From the cell containing the given text, extract its center point as [X, Y] coordinate. 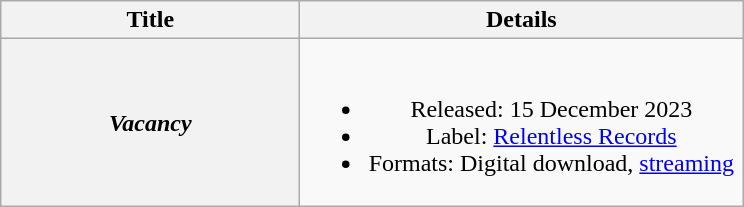
Title [150, 20]
Vacancy [150, 122]
Details [522, 20]
Released: 15 December 2023Label: Relentless RecordsFormats: Digital download, streaming [522, 122]
